Pinpoint the cell where the given text exists, returning its (X, Y) midpoint coordinate. 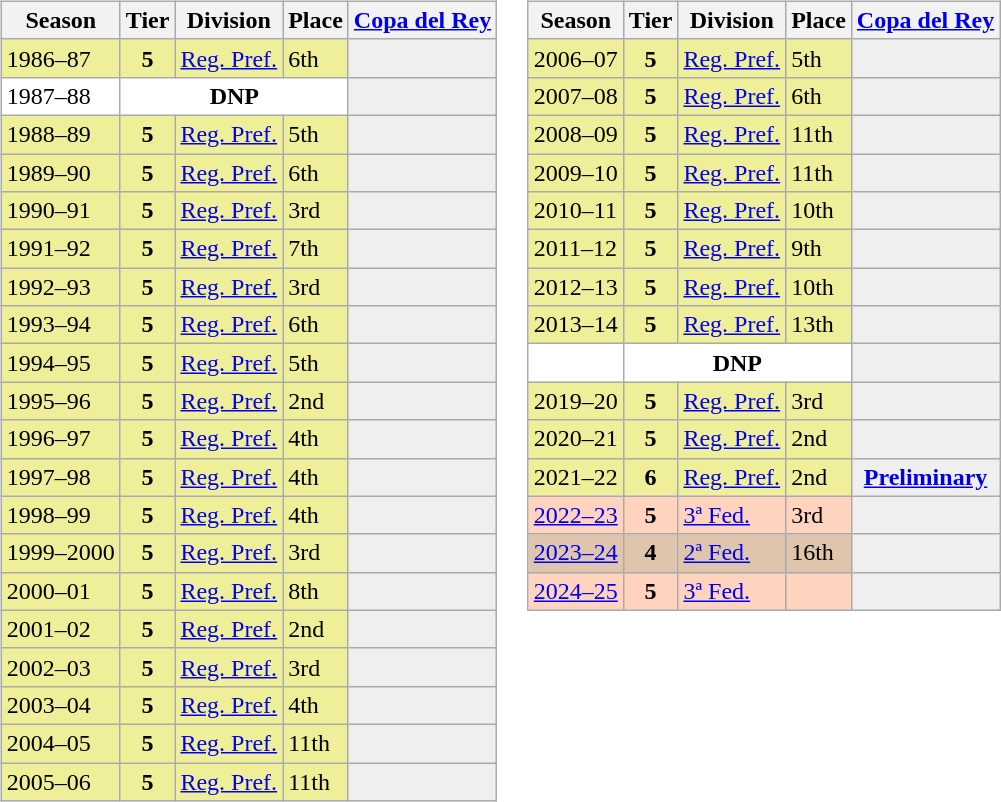
9th (819, 249)
2012–13 (576, 287)
Preliminary (925, 477)
1987–88 (60, 96)
1998–99 (60, 515)
2ª Fed. (732, 553)
1997–98 (60, 477)
2013–14 (576, 325)
1992–93 (60, 287)
2004–05 (60, 743)
1990–91 (60, 211)
1995–96 (60, 401)
2008–09 (576, 134)
13th (819, 325)
1999–2000 (60, 553)
2011–12 (576, 249)
1991–92 (60, 249)
8th (316, 591)
2009–10 (576, 173)
2019–20 (576, 401)
6 (650, 477)
1993–94 (60, 325)
2001–02 (60, 629)
16th (819, 553)
2020–21 (576, 439)
1986–87 (60, 58)
2024–25 (576, 591)
2006–07 (576, 58)
2022–23 (576, 515)
2007–08 (576, 96)
1988–89 (60, 134)
2023–24 (576, 553)
2021–22 (576, 477)
1994–95 (60, 363)
4 (650, 553)
2010–11 (576, 211)
1996–97 (60, 439)
2003–04 (60, 705)
1989–90 (60, 173)
2002–03 (60, 667)
7th (316, 249)
2005–06 (60, 781)
2000–01 (60, 591)
